Search for the cell housing the specified text and yield its [X, Y] center coordinate. 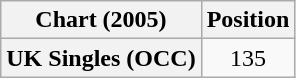
Position [248, 20]
135 [248, 58]
UK Singles (OCC) [101, 58]
Chart (2005) [101, 20]
